Scan for the cell matching the given text and deliver its (x, y) coordinate at center. 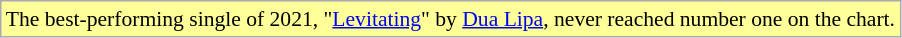
The best-performing single of 2021, "Levitating" by Dua Lipa, never reached number one on the chart. (450, 19)
